Return (X, Y) of the center of cell containing provided text 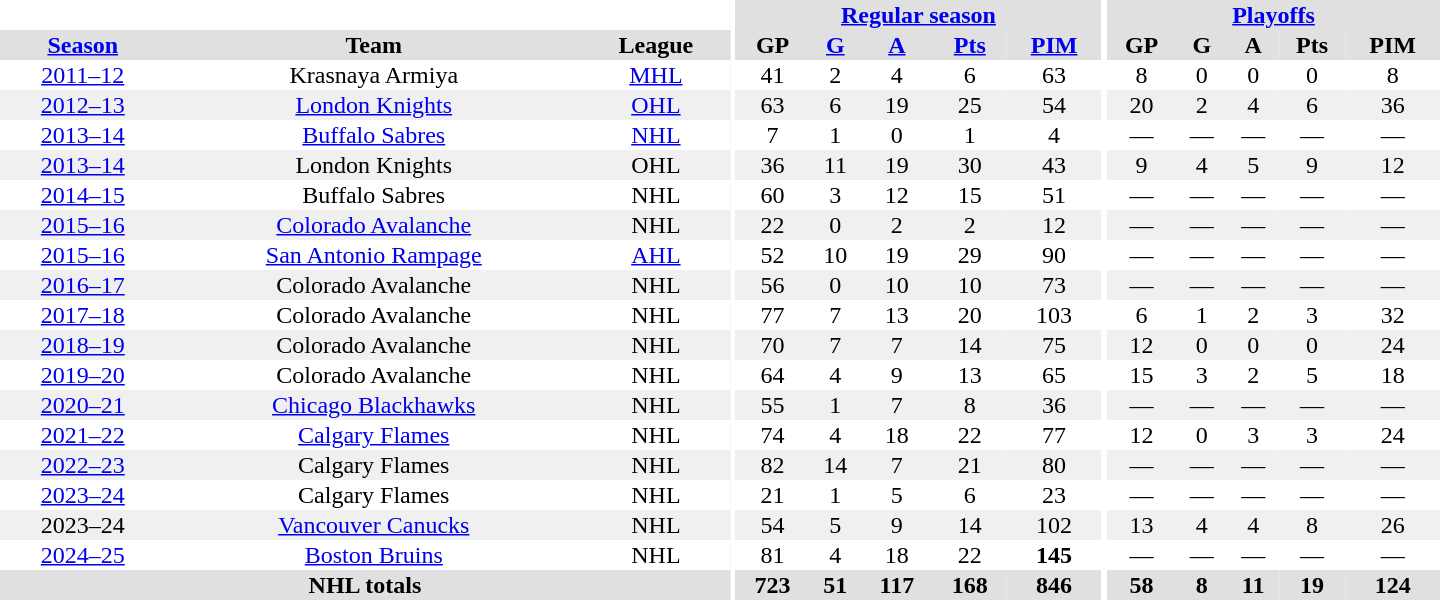
2024–25 (82, 555)
2016–17 (82, 285)
90 (1054, 255)
81 (772, 555)
52 (772, 255)
2017–18 (82, 315)
2021–22 (82, 435)
Vancouver Canucks (374, 525)
145 (1054, 555)
117 (897, 585)
65 (1054, 375)
2014–15 (82, 195)
AHL (656, 255)
41 (772, 75)
26 (1392, 525)
56 (772, 285)
60 (772, 195)
Playoffs (1274, 15)
82 (772, 465)
70 (772, 345)
League (656, 45)
43 (1054, 165)
73 (1054, 285)
Chicago Blackhawks (374, 405)
Boston Bruins (374, 555)
2018–19 (82, 345)
2020–21 (82, 405)
64 (772, 375)
75 (1054, 345)
846 (1054, 585)
32 (1392, 315)
25 (970, 105)
2012–13 (82, 105)
30 (970, 165)
124 (1392, 585)
2019–20 (82, 375)
Season (82, 45)
80 (1054, 465)
723 (772, 585)
29 (970, 255)
Krasnaya Armiya (374, 75)
103 (1054, 315)
Team (374, 45)
MHL (656, 75)
Regular season (918, 15)
San Antonio Rampage (374, 255)
168 (970, 585)
74 (772, 435)
102 (1054, 525)
55 (772, 405)
58 (1142, 585)
NHL totals (365, 585)
2011–12 (82, 75)
2022–23 (82, 465)
23 (1054, 495)
